Identify which cell holds the provided text, then report its (X, Y) central coordinate. 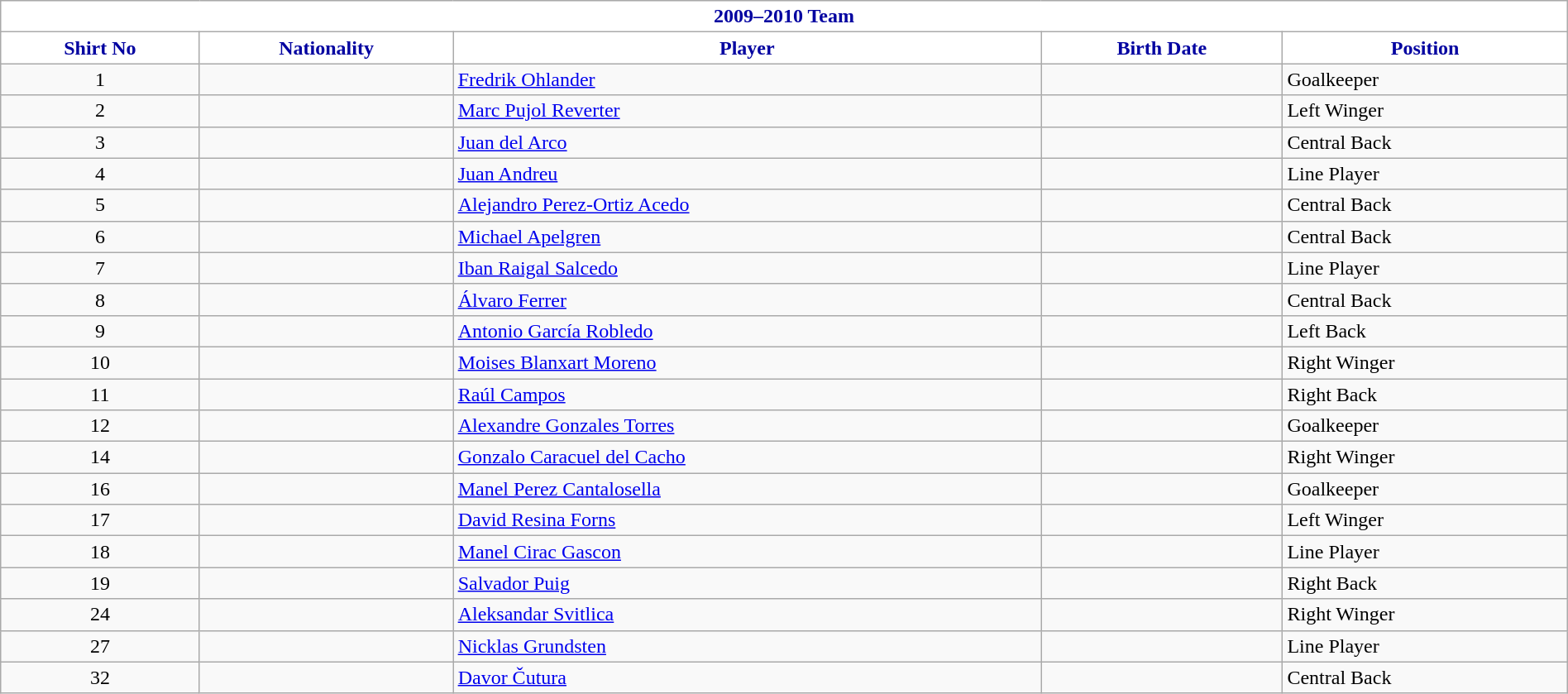
5 (100, 205)
Iban Raigal Salcedo (747, 268)
Juan del Arco (747, 142)
Nicklas Grundsten (747, 646)
Antonio García Robledo (747, 331)
1 (100, 79)
10 (100, 362)
24 (100, 615)
2 (100, 111)
12 (100, 426)
Salvador Puig (747, 583)
Shirt No (100, 48)
27 (100, 646)
3 (100, 142)
Alejandro Perez-Ortiz Acedo (747, 205)
Alexandre Gonzales Torres (747, 426)
32 (100, 677)
18 (100, 552)
Michael Apelgren (747, 237)
Birth Date (1162, 48)
19 (100, 583)
Juan Andreu (747, 174)
6 (100, 237)
David Resina Forns (747, 520)
Manel Cirac Gascon (747, 552)
14 (100, 457)
2009–2010 Team (784, 17)
Left Back (1425, 331)
Gonzalo Caracuel del Cacho (747, 457)
Position (1425, 48)
8 (100, 299)
Álvaro Ferrer (747, 299)
4 (100, 174)
Nationality (326, 48)
Moises Blanxart Moreno (747, 362)
Raúl Campos (747, 395)
Manel Perez Cantalosella (747, 489)
Marc Pujol Reverter (747, 111)
7 (100, 268)
Davor Čutura (747, 677)
11 (100, 395)
9 (100, 331)
Player (747, 48)
17 (100, 520)
16 (100, 489)
Aleksandar Svitlica (747, 615)
Fredrik Ohlander (747, 79)
